Find where the given text appears and provide that cell's center as (X, Y) coordinate. 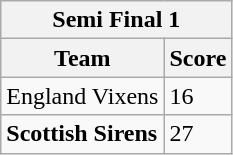
Semi Final 1 (116, 20)
Score (198, 58)
England Vixens (82, 96)
27 (198, 134)
Scottish Sirens (82, 134)
Team (82, 58)
16 (198, 96)
